From the cell containing the given text, extract its center point as [X, Y] coordinate. 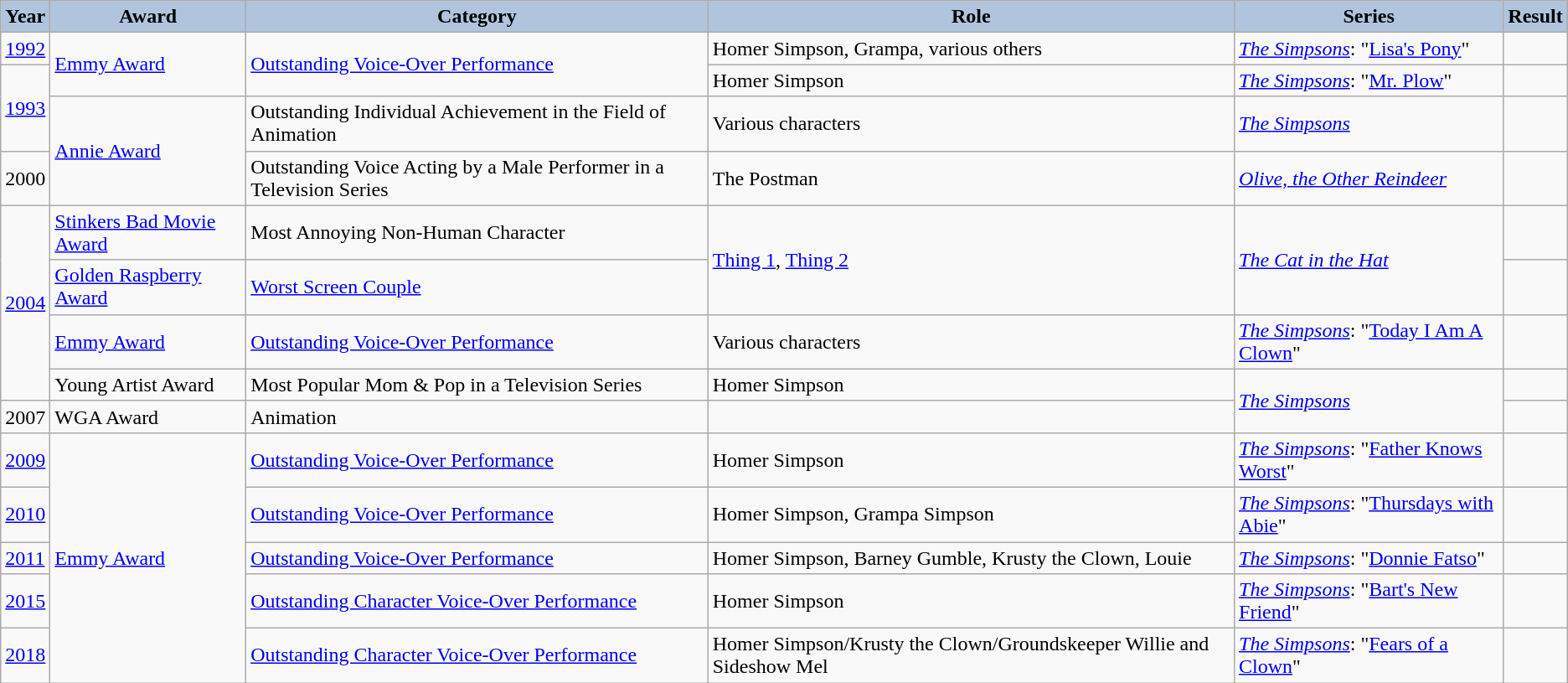
WGA Award [148, 417]
The Simpsons: "Lisa's Pony" [1369, 49]
2009 [25, 459]
The Simpsons: "Mr. Plow" [1369, 80]
2007 [25, 417]
Award [148, 17]
The Simpsons: "Father Knows Worst" [1369, 459]
The Cat in the Hat [1369, 260]
Series [1369, 17]
The Postman [971, 178]
The Simpsons: "Bart's New Friend" [1369, 602]
Result [1535, 17]
Outstanding Individual Achievement in the Field of Animation [477, 124]
2004 [25, 303]
2018 [25, 655]
Most Annoying Non-Human Character [477, 233]
The Simpsons: "Thursdays with Abie" [1369, 515]
1992 [25, 49]
Most Popular Mom & Pop in a Television Series [477, 385]
Homer Simpson/Krusty the Clown/Groundskeeper Willie and Sideshow Mel [971, 655]
Annie Award [148, 151]
Homer Simpson, Barney Gumble, Krusty the Clown, Louie [971, 557]
Role [971, 17]
Homer Simpson, Grampa, various others [971, 49]
Golden Raspberry Award [148, 287]
Animation [477, 417]
Thing 1, Thing 2 [971, 260]
Worst Screen Couple [477, 287]
2015 [25, 602]
Olive, the Other Reindeer [1369, 178]
The Simpsons: "Fears of a Clown" [1369, 655]
2000 [25, 178]
2010 [25, 515]
The Simpsons: "Today I Am A Clown" [1369, 342]
1993 [25, 107]
Young Artist Award [148, 385]
Homer Simpson, Grampa Simpson [971, 515]
Year [25, 17]
2011 [25, 557]
Outstanding Voice Acting by a Male Performer in a Television Series [477, 178]
The Simpsons: "Donnie Fatso" [1369, 557]
Stinkers Bad Movie Award [148, 233]
Category [477, 17]
